Return [x, y] of the center of cell containing provided text 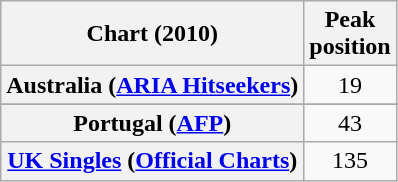
Australia (ARIA Hitseekers) [152, 85]
43 [350, 123]
Portugal (AFP) [152, 123]
19 [350, 85]
UK Singles (Official Charts) [152, 161]
135 [350, 161]
Peakposition [350, 34]
Chart (2010) [152, 34]
